Provide the [x, y] coordinate of the cell's center where the given text is located.  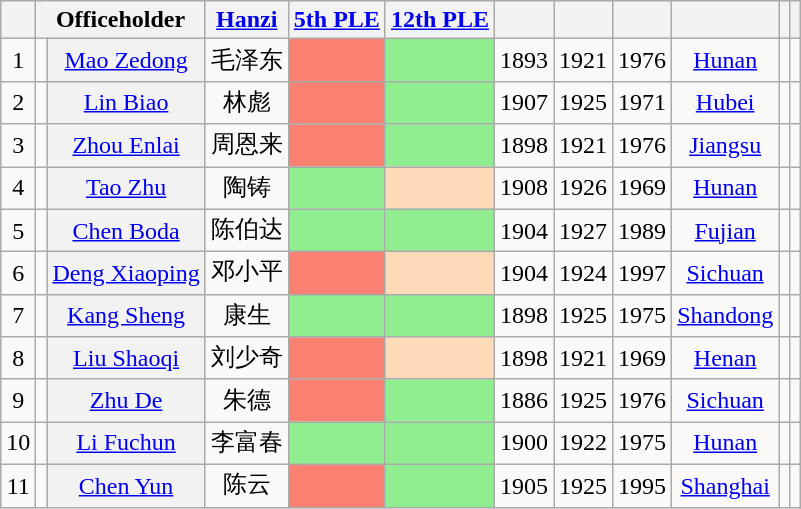
陶铸 [246, 188]
Liu Shaoqi [126, 358]
Li Fuchun [126, 444]
Hubei [726, 102]
1989 [642, 230]
陈云 [246, 486]
2 [18, 102]
李富春 [246, 444]
陈伯达 [246, 230]
Mao Zedong [126, 60]
1905 [524, 486]
10 [18, 444]
5th PLE [336, 20]
刘少奇 [246, 358]
Chen Boda [126, 230]
Fujian [726, 230]
8 [18, 358]
1893 [524, 60]
Kang Sheng [126, 316]
1922 [584, 444]
12th PLE [440, 20]
毛泽东 [246, 60]
1926 [584, 188]
6 [18, 274]
9 [18, 400]
邓小平 [246, 274]
周恩来 [246, 146]
Zhu De [126, 400]
3 [18, 146]
1927 [584, 230]
Lin Biao [126, 102]
7 [18, 316]
1 [18, 60]
1995 [642, 486]
Hanzi [246, 20]
1997 [642, 274]
5 [18, 230]
Shandong [726, 316]
1900 [524, 444]
林彪 [246, 102]
Tao Zhu [126, 188]
Chen Yun [126, 486]
1908 [524, 188]
1924 [584, 274]
Henan [726, 358]
朱德 [246, 400]
1971 [642, 102]
1886 [524, 400]
康生 [246, 316]
Zhou Enlai [126, 146]
Officeholder [120, 20]
Jiangsu [726, 146]
Shanghai [726, 486]
Deng Xiaoping [126, 274]
4 [18, 188]
1907 [524, 102]
11 [18, 486]
